For the text-containing cell, return its midpoint in [X, Y] coordinate format. 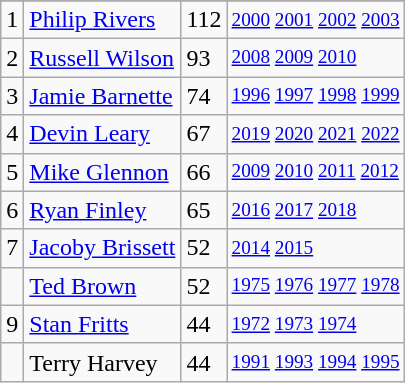
74 [204, 96]
67 [204, 134]
5 [12, 172]
4 [12, 134]
7 [12, 248]
1991 1993 1994 1995 [316, 362]
1975 1976 1977 1978 [316, 286]
2008 2009 2010 [316, 58]
Ted Brown [102, 286]
Stan Fritts [102, 324]
6 [12, 210]
2016 2017 2018 [316, 210]
Philip Rivers [102, 20]
2000 2001 2002 2003 [316, 20]
93 [204, 58]
Jamie Barnette [102, 96]
2009 2010 2011 2012 [316, 172]
1 [12, 20]
Ryan Finley [102, 210]
9 [12, 324]
Terry Harvey [102, 362]
1972 1973 1974 [316, 324]
3 [12, 96]
66 [204, 172]
1996 1997 1998 1999 [316, 96]
2 [12, 58]
Jacoby Brissett [102, 248]
2019 2020 2021 2022 [316, 134]
Russell Wilson [102, 58]
65 [204, 210]
Devin Leary [102, 134]
Mike Glennon [102, 172]
2014 2015 [316, 248]
112 [204, 20]
